Return the [X, Y] coordinate for the center point of the cell that contains the specified text.  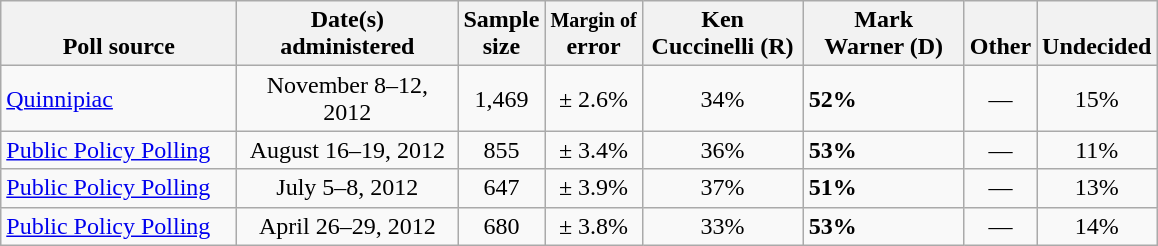
KenCuccinelli (R) [722, 34]
Samplesize [502, 34]
July 5–8, 2012 [348, 188]
13% [1097, 188]
15% [1097, 98]
Margin oferror [594, 34]
Other [1000, 34]
14% [1097, 226]
51% [884, 188]
Date(s)administered [348, 34]
April 26–29, 2012 [348, 226]
± 2.6% [594, 98]
August 16–19, 2012 [348, 150]
Quinnipiac [119, 98]
36% [722, 150]
37% [722, 188]
MarkWarner (D) [884, 34]
± 3.4% [594, 150]
855 [502, 150]
33% [722, 226]
1,469 [502, 98]
± 3.8% [594, 226]
680 [502, 226]
November 8–12, 2012 [348, 98]
52% [884, 98]
11% [1097, 150]
± 3.9% [594, 188]
Undecided [1097, 34]
34% [722, 98]
647 [502, 188]
Poll source [119, 34]
